Output the (X, Y) coordinate of the center of the cell containing the given text.  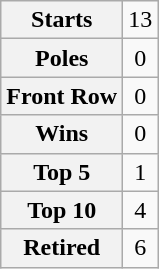
1 (140, 172)
4 (140, 210)
Wins (62, 134)
Top 10 (62, 210)
Starts (62, 20)
Front Row (62, 96)
Top 5 (62, 172)
Retired (62, 248)
Poles (62, 58)
13 (140, 20)
6 (140, 248)
